Return the [x, y] coordinate for the center point of the cell that contains the specified text.  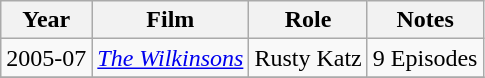
Role [308, 20]
9 Episodes [425, 58]
Notes [425, 20]
The Wilkinsons [170, 58]
Year [46, 20]
Rusty Katz [308, 58]
2005-07 [46, 58]
Film [170, 20]
